Identify which cell holds the provided text, then report its [x, y] central coordinate. 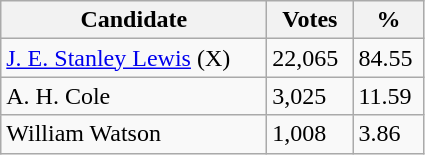
% [388, 20]
Votes [310, 20]
84.55 [388, 58]
A. H. Cole [134, 96]
William Watson [134, 134]
11.59 [388, 96]
3,025 [310, 96]
1,008 [310, 134]
3.86 [388, 134]
Candidate [134, 20]
J. E. Stanley Lewis (X) [134, 58]
22,065 [310, 58]
